Scan for the cell matching the given text and deliver its [x, y] coordinate at center. 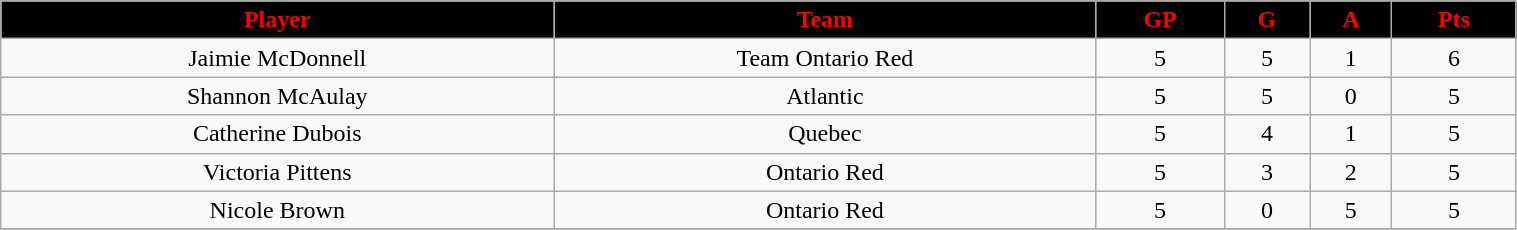
A [1351, 20]
6 [1454, 58]
4 [1267, 134]
Jaimie McDonnell [278, 58]
2 [1351, 172]
Quebec [825, 134]
GP [1160, 20]
Atlantic [825, 96]
Victoria Pittens [278, 172]
G [1267, 20]
Catherine Dubois [278, 134]
3 [1267, 172]
Shannon McAulay [278, 96]
Player [278, 20]
Nicole Brown [278, 210]
Team [825, 20]
Pts [1454, 20]
Team Ontario Red [825, 58]
